Return the (X, Y) coordinate for the center point of the cell that contains the specified text.  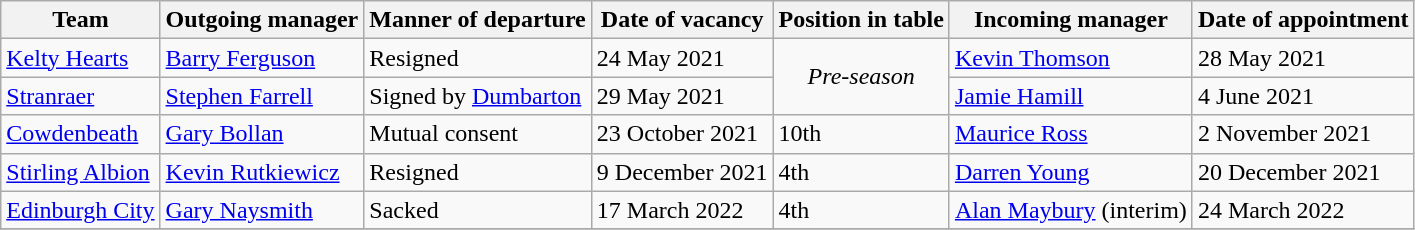
23 October 2021 (682, 134)
Stranraer (80, 96)
Stephen Farrell (262, 96)
Edinburgh City (80, 210)
Manner of departure (478, 20)
9 December 2021 (682, 172)
Incoming manager (1070, 20)
Team (80, 20)
Kevin Thomson (1070, 58)
Position in table (861, 20)
Pre-season (861, 77)
Darren Young (1070, 172)
Cowdenbeath (80, 134)
Date of vacancy (682, 20)
28 May 2021 (1303, 58)
4 June 2021 (1303, 96)
10th (861, 134)
Mutual consent (478, 134)
Maurice Ross (1070, 134)
Jamie Hamill (1070, 96)
Alan Maybury (interim) (1070, 210)
Kelty Hearts (80, 58)
24 March 2022 (1303, 210)
Outgoing manager (262, 20)
29 May 2021 (682, 96)
Gary Bollan (262, 134)
20 December 2021 (1303, 172)
Stirling Albion (80, 172)
17 March 2022 (682, 210)
Date of appointment (1303, 20)
Sacked (478, 210)
2 November 2021 (1303, 134)
Signed by Dumbarton (478, 96)
24 May 2021 (682, 58)
Barry Ferguson (262, 58)
Gary Naysmith (262, 210)
Kevin Rutkiewicz (262, 172)
